For the text-containing cell, return its midpoint in (X, Y) coordinate format. 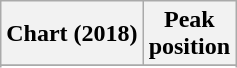
Chart (2018) (72, 34)
Peak position (189, 34)
